Capture the cell that displays the provided text and extract its (x, y) central coordinate. 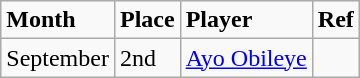
Place (147, 20)
Ayo Obileye (246, 58)
2nd (147, 58)
Player (246, 20)
Month (58, 20)
Ref (336, 20)
September (58, 58)
